Scan for the cell matching the given text and deliver its [x, y] coordinate at center. 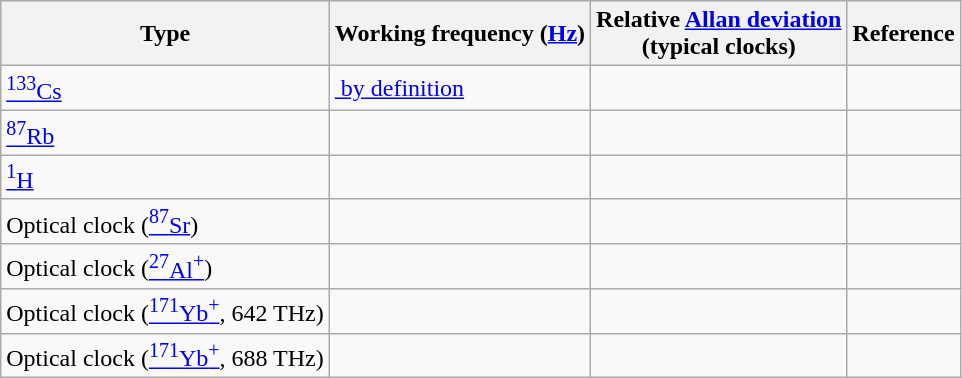
Optical clock (171Yb+, 688 THz) [166, 356]
Optical clock (171Yb+, 642 THz) [166, 312]
Reference [904, 34]
Working frequency (Hz) [460, 34]
1H [166, 178]
87Rb [166, 132]
by definition [460, 88]
Type [166, 34]
Optical clock (27Al+) [166, 266]
133Cs [166, 88]
Optical clock (87Sr) [166, 222]
Relative Allan deviation(typical clocks) [719, 34]
